Pinpoint the cell where the given text exists, returning its [X, Y] midpoint coordinate. 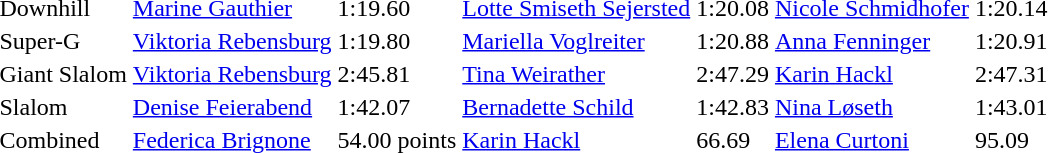
1:42.83 [733, 107]
Bernadette Schild [576, 107]
2:45.81 [397, 74]
Denise Feierabend [232, 107]
1:20.88 [733, 41]
1:19.80 [397, 41]
Karin Hackl [872, 74]
Tina Weirather [576, 74]
1:42.07 [397, 107]
Anna Fenninger [872, 41]
Mariella Voglreiter [576, 41]
2:47.29 [733, 74]
Nina Løseth [872, 107]
